For the text-containing cell, return its midpoint in [x, y] coordinate format. 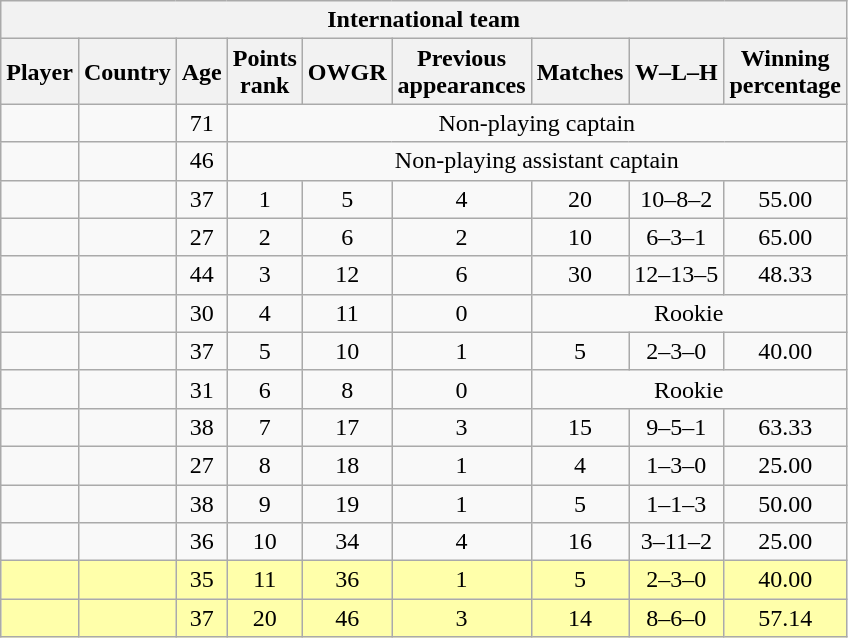
Age [202, 72]
Non-playing captain [536, 123]
Player [40, 72]
14 [580, 618]
31 [202, 389]
Country [127, 72]
71 [202, 123]
15 [580, 427]
1–1–3 [676, 503]
19 [347, 503]
Winningpercentage [786, 72]
12–13–5 [676, 275]
65.00 [786, 237]
6–3–1 [676, 237]
Pointsrank [264, 72]
50.00 [786, 503]
9–5–1 [676, 427]
18 [347, 465]
OWGR [347, 72]
34 [347, 542]
63.33 [786, 427]
W–L–H [676, 72]
55.00 [786, 199]
7 [264, 427]
9 [264, 503]
1–3–0 [676, 465]
Non-playing assistant captain [536, 161]
12 [347, 275]
16 [580, 542]
48.33 [786, 275]
International team [424, 20]
44 [202, 275]
57.14 [786, 618]
Previousappearances [462, 72]
35 [202, 580]
8–6–0 [676, 618]
17 [347, 427]
10–8–2 [676, 199]
3–11–2 [676, 542]
Matches [580, 72]
